Pinpoint the cell where the given text exists, returning its (x, y) midpoint coordinate. 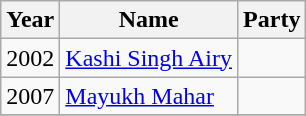
Name (149, 20)
Party (272, 20)
Year (30, 20)
Kashi Singh Airy (149, 58)
2002 (30, 58)
2007 (30, 96)
Mayukh Mahar (149, 96)
